Find where the given text appears and provide that cell's center as (x, y) coordinate. 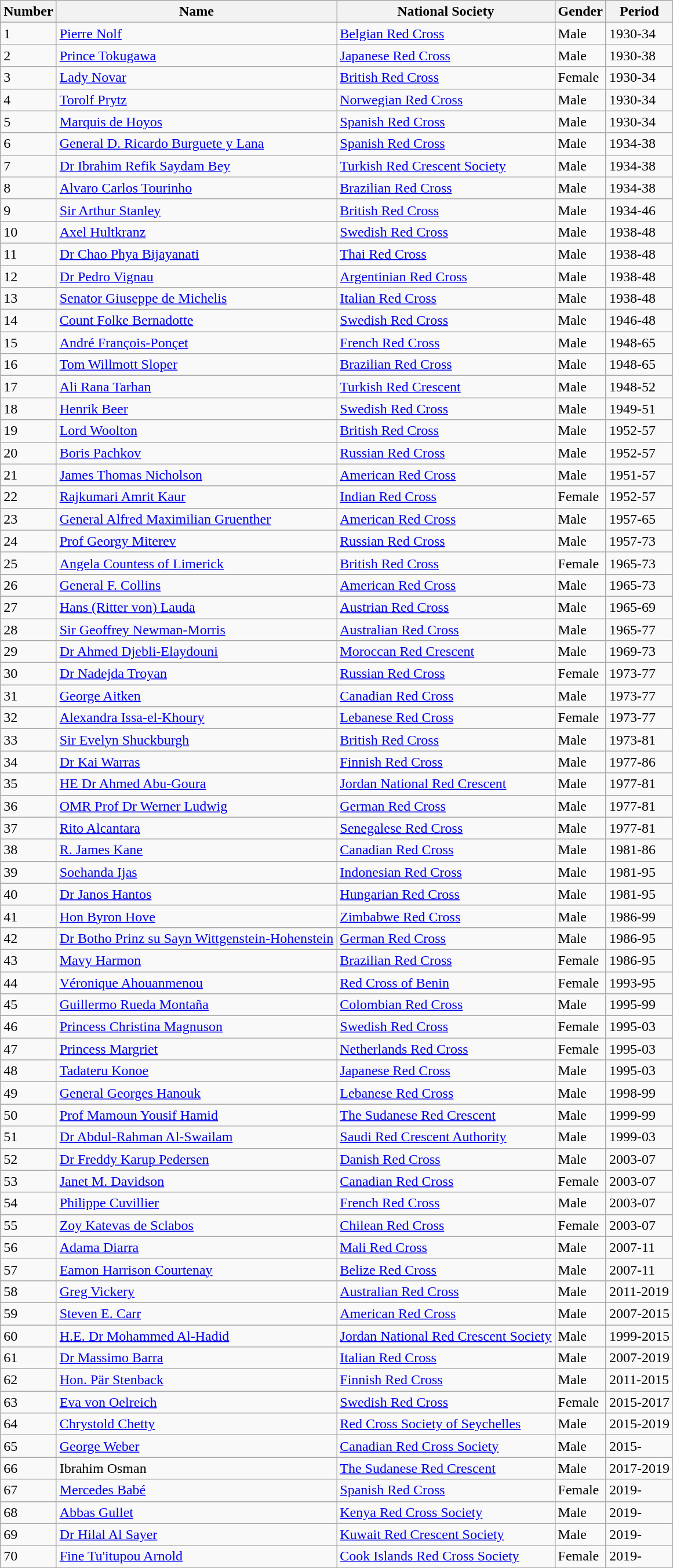
43 (28, 960)
22 (28, 497)
59 (28, 1313)
Princess Christina Magnuson (197, 1027)
Canadian Red Cross Society (446, 1446)
10 (28, 232)
2015- (639, 1446)
Dr Freddy Karup Pedersen (197, 1159)
Belize Red Cross (446, 1269)
Torolf Prytz (197, 100)
37 (28, 828)
6 (28, 144)
1948-52 (639, 387)
32 (28, 718)
Véronique Ahouanmenou (197, 983)
30 (28, 674)
Ali Rana Tarhan (197, 387)
48 (28, 1071)
Dr Pedro Vignau (197, 277)
70 (28, 1556)
Dr Botho Prinz su Sayn Wittgenstein-Hohenstein (197, 938)
36 (28, 806)
44 (28, 983)
9 (28, 210)
Mavy Harmon (197, 960)
Chilean Red Cross (446, 1225)
Colombian Red Cross (446, 1005)
Chrystold Chetty (197, 1424)
1999-99 (639, 1115)
R. James Kane (197, 850)
20 (28, 453)
Indian Red Cross (446, 497)
Ibrahim Osman (197, 1468)
Adama Diarra (197, 1247)
2007-2015 (639, 1313)
24 (28, 541)
Princess Margriet (197, 1049)
52 (28, 1159)
50 (28, 1115)
42 (28, 938)
Janet M. Davidson (197, 1181)
Tadateru Konoe (197, 1071)
General F. Collins (197, 585)
Hon. Pär Stenback (197, 1380)
Gender (580, 12)
60 (28, 1335)
1999-2015 (639, 1335)
Turkish Red Crescent (446, 387)
67 (28, 1490)
Turkish Red Crescent Society (446, 166)
21 (28, 475)
56 (28, 1247)
Hungarian Red Cross (446, 894)
Austrian Red Cross (446, 607)
General D. Ricardo Burguete y Lana (197, 144)
Name (197, 12)
33 (28, 740)
Dr Chao Phya Bijayanati (197, 254)
1965-77 (639, 629)
Moroccan Red Crescent (446, 652)
49 (28, 1093)
1930-38 (639, 56)
61 (28, 1358)
2017-2019 (639, 1468)
38 (28, 850)
23 (28, 519)
1946-48 (639, 321)
Senegalese Red Cross (446, 828)
1998-99 (639, 1093)
Boris Pachkov (197, 453)
34 (28, 762)
Belgian Red Cross (446, 34)
Axel Hultkranz (197, 232)
13 (28, 299)
1986-99 (639, 916)
Greg Vickery (197, 1291)
Hans (Ritter von) Lauda (197, 607)
31 (28, 696)
Henrik Beer (197, 409)
66 (28, 1468)
Steven E. Carr (197, 1313)
62 (28, 1380)
18 (28, 409)
54 (28, 1203)
58 (28, 1291)
1995-99 (639, 1005)
39 (28, 872)
1973-81 (639, 740)
2007-2019 (639, 1358)
Zoy Katevas de Sclabos (197, 1225)
Alexandra Issa-el-Khoury (197, 718)
Sir Geoffrey Newman-Morris (197, 629)
Eva von Oelreich (197, 1402)
5 (28, 122)
Kuwait Red Crescent Society (446, 1534)
1949-51 (639, 409)
Prince Tokugawa (197, 56)
7 (28, 166)
1934-46 (639, 210)
19 (28, 431)
General Alfred Maximilian Gruenther (197, 519)
George Weber (197, 1446)
General Georges Hanouk (197, 1093)
Sir Arthur Stanley (197, 210)
2015-2019 (639, 1424)
Lord Woolton (197, 431)
Netherlands Red Cross (446, 1049)
Guillermo Rueda Montaña (197, 1005)
Lady Novar (197, 78)
26 (28, 585)
Norwegian Red Cross (446, 100)
Argentinian Red Cross (446, 277)
64 (28, 1424)
André François-Ponçet (197, 343)
Prof Georgy Miterev (197, 541)
11 (28, 254)
2 (28, 56)
Dr Abdul-Rahman Al-Swailam (197, 1137)
65 (28, 1446)
George Aitken (197, 696)
1977-86 (639, 762)
Dr Janos Hantos (197, 894)
45 (28, 1005)
Philippe Cuvillier (197, 1203)
12 (28, 277)
Jordan National Red Crescent Society (446, 1335)
Dr Hilal Al Sayer (197, 1534)
4 (28, 100)
Danish Red Cross (446, 1159)
1981-86 (639, 850)
Period (639, 12)
Alvaro Carlos Tourinho (197, 188)
Mali Red Cross (446, 1247)
40 (28, 894)
25 (28, 563)
53 (28, 1181)
3 (28, 78)
15 (28, 343)
51 (28, 1137)
1965-69 (639, 607)
2011-2019 (639, 1291)
James Thomas Nicholson (197, 475)
68 (28, 1512)
Red Cross Society of Seychelles (446, 1424)
Dr Nadejda Troyan (197, 674)
1951-57 (639, 475)
H.E. Dr Mohammed Al-Hadid (197, 1335)
63 (28, 1402)
Angela Countess of Limerick (197, 563)
17 (28, 387)
Sir Evelyn Shuckburgh (197, 740)
27 (28, 607)
2011-2015 (639, 1380)
Soehanda Ijas (197, 872)
Eamon Harrison Courtenay (197, 1269)
Count Folke Bernadotte (197, 321)
1999-03 (639, 1137)
Prof Mamoun Yousif Hamid (197, 1115)
14 (28, 321)
35 (28, 784)
29 (28, 652)
Cook Islands Red Cross Society (446, 1556)
57 (28, 1269)
41 (28, 916)
Number (28, 12)
Kenya Red Cross Society (446, 1512)
1957-65 (639, 519)
HE Dr Ahmed Abu-Goura (197, 784)
Thai Red Cross (446, 254)
16 (28, 365)
Mercedes Babé (197, 1490)
National Society (446, 12)
Jordan National Red Crescent (446, 784)
Tom Willmott Sloper (197, 365)
Red Cross of Benin (446, 983)
28 (28, 629)
Zimbabwe Red Cross (446, 916)
1969-73 (639, 652)
Fine Tu'itupou Arnold (197, 1556)
Indonesian Red Cross (446, 872)
Rajkumari Amrit Kaur (197, 497)
1 (28, 34)
2015-2017 (639, 1402)
Abbas Gullet (197, 1512)
Senator Giuseppe de Michelis (197, 299)
46 (28, 1027)
1993-95 (639, 983)
OMR Prof Dr Werner Ludwig (197, 806)
Rito Alcantara (197, 828)
Saudi Red Crescent Authority (446, 1137)
Marquis de Hoyos (197, 122)
Dr Kai Warras (197, 762)
Hon Byron Hove (197, 916)
47 (28, 1049)
8 (28, 188)
Dr Ahmed Djebli-Elaydouni (197, 652)
69 (28, 1534)
55 (28, 1225)
1957-73 (639, 541)
Pierre Nolf (197, 34)
Dr Ibrahim Refik Saydam Bey (197, 166)
Dr Massimo Barra (197, 1358)
